Provide the (X, Y) coordinate of the cell's center where the given text is located.  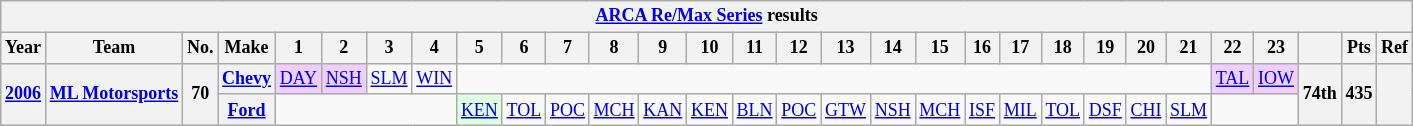
Pts (1359, 48)
Ref (1395, 48)
Team (114, 48)
74th (1320, 94)
15 (940, 48)
6 (524, 48)
DSF (1105, 110)
7 (568, 48)
9 (663, 48)
1 (298, 48)
5 (480, 48)
10 (710, 48)
21 (1189, 48)
23 (1276, 48)
18 (1062, 48)
14 (892, 48)
No. (200, 48)
ISF (982, 110)
2006 (24, 94)
DAY (298, 78)
GTW (846, 110)
13 (846, 48)
435 (1359, 94)
CHI (1146, 110)
ARCA Re/Max Series results (707, 16)
WIN (434, 78)
Year (24, 48)
11 (754, 48)
MIL (1020, 110)
8 (614, 48)
3 (389, 48)
Make (247, 48)
19 (1105, 48)
17 (1020, 48)
Ford (247, 110)
22 (1232, 48)
BLN (754, 110)
12 (799, 48)
TAL (1232, 78)
IOW (1276, 78)
70 (200, 94)
ML Motorsports (114, 94)
Chevy (247, 78)
20 (1146, 48)
KAN (663, 110)
16 (982, 48)
2 (344, 48)
4 (434, 48)
